Determine the (X, Y) coordinate at the center of the cell enclosing the given text.  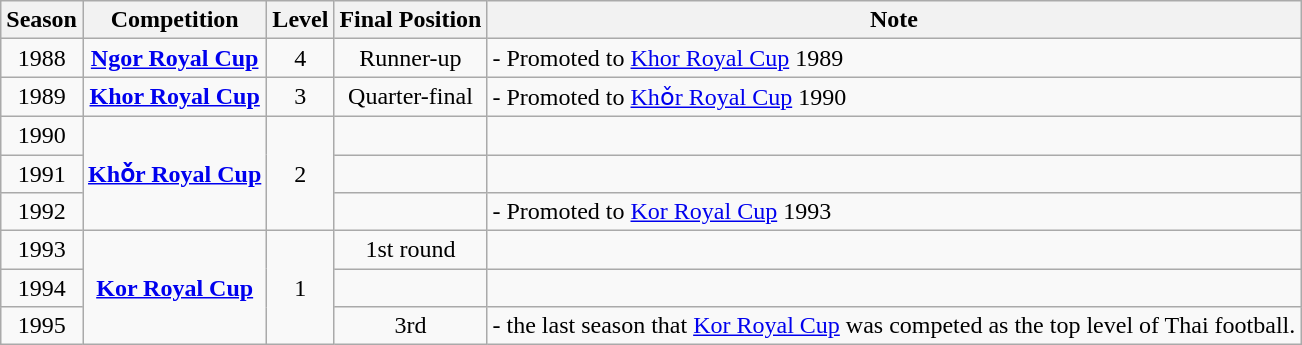
Khor Royal Cup (174, 97)
Season (42, 20)
1995 (42, 326)
1 (300, 288)
Competition (174, 20)
Quarter-final (410, 97)
1993 (42, 250)
1990 (42, 135)
- Promoted to Khor Royal Cup 1989 (894, 58)
2 (300, 173)
1988 (42, 58)
1992 (42, 212)
1994 (42, 288)
Note (894, 20)
1st round (410, 250)
Final Position (410, 20)
- Promoted to Khǒr Royal Cup 1990 (894, 97)
1991 (42, 173)
- Promoted to Kor Royal Cup 1993 (894, 212)
Khǒr Royal Cup (174, 173)
4 (300, 58)
Kor Royal Cup (174, 288)
Ngor Royal Cup (174, 58)
1989 (42, 97)
3rd (410, 326)
Runner-up (410, 58)
Level (300, 20)
3 (300, 97)
- the last season that Kor Royal Cup was competed as the top level of Thai football. (894, 326)
